Pinpoint the cell where the given text exists, returning its [X, Y] midpoint coordinate. 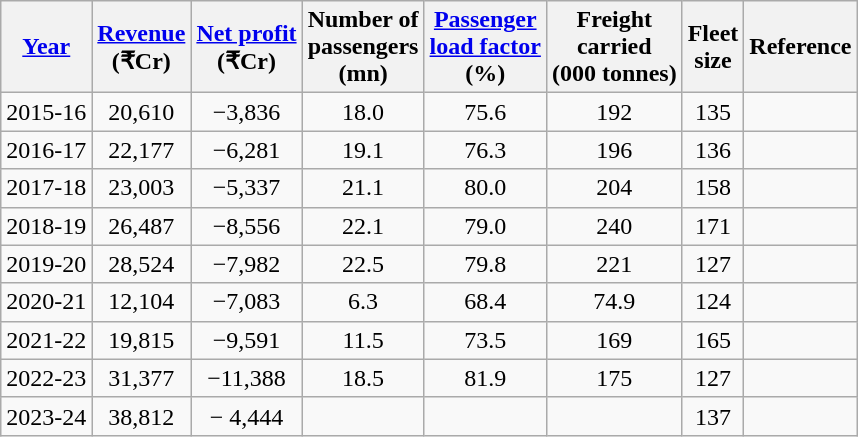
22.5 [363, 264]
31,377 [142, 378]
68.4 [485, 302]
76.3 [485, 150]
2022-23 [46, 378]
136 [713, 150]
28,524 [142, 264]
Net profit(₹Cr) [246, 47]
74.9 [614, 302]
18.5 [363, 378]
Freightcarried(000 tonnes) [614, 47]
73.5 [485, 340]
−11,388 [246, 378]
165 [713, 340]
204 [614, 188]
−8,556 [246, 226]
−9,591 [246, 340]
−3,836 [246, 112]
158 [713, 188]
−6,281 [246, 150]
2021-22 [46, 340]
Revenue(₹Cr) [142, 47]
80.0 [485, 188]
175 [614, 378]
171 [713, 226]
2017-18 [46, 188]
124 [713, 302]
Year [46, 47]
79.8 [485, 264]
Reference [800, 47]
−7,083 [246, 302]
192 [614, 112]
2016-17 [46, 150]
23,003 [142, 188]
Number ofpassengers(mn) [363, 47]
21.1 [363, 188]
19,815 [142, 340]
2019-20 [46, 264]
196 [614, 150]
135 [713, 112]
12,104 [142, 302]
75.6 [485, 112]
26,487 [142, 226]
Fleetsize [713, 47]
−7,982 [246, 264]
2023-24 [46, 416]
2015-16 [46, 112]
137 [713, 416]
22.1 [363, 226]
22,177 [142, 150]
6.3 [363, 302]
240 [614, 226]
11.5 [363, 340]
20,610 [142, 112]
79.0 [485, 226]
18.0 [363, 112]
Passengerload factor(%) [485, 47]
2018-19 [46, 226]
38,812 [142, 416]
− 4,444 [246, 416]
2020-21 [46, 302]
221 [614, 264]
81.9 [485, 378]
19.1 [363, 150]
169 [614, 340]
−5,337 [246, 188]
